Locate the cell with the specified text and output its [X, Y] center coordinate. 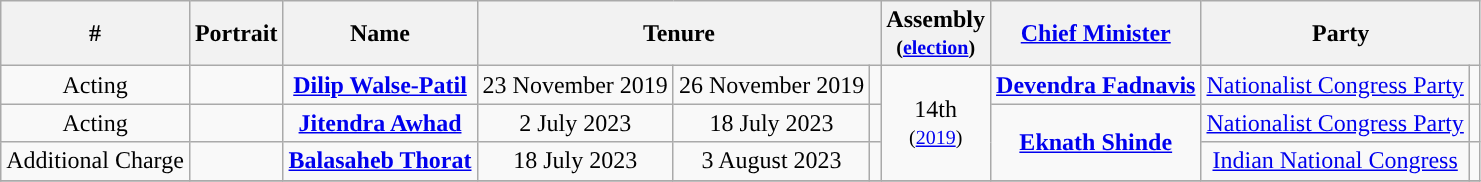
Indian National Congress [1335, 161]
# [96, 34]
2 July 2023 [575, 123]
Assembly(election) [936, 34]
Devendra Fadnavis [1096, 85]
14th(2019) [936, 123]
Additional Charge [96, 161]
Jitendra Awhad [380, 123]
Tenure [679, 34]
Eknath Shinde [1096, 142]
3 August 2023 [771, 161]
26 November 2019 [771, 85]
Chief Minister [1096, 34]
23 November 2019 [575, 85]
Name [380, 34]
Party [1340, 34]
Portrait [236, 34]
Balasaheb Thorat [380, 161]
Dilip Walse-Patil [380, 85]
